Search for the cell housing the specified text and yield its (x, y) center coordinate. 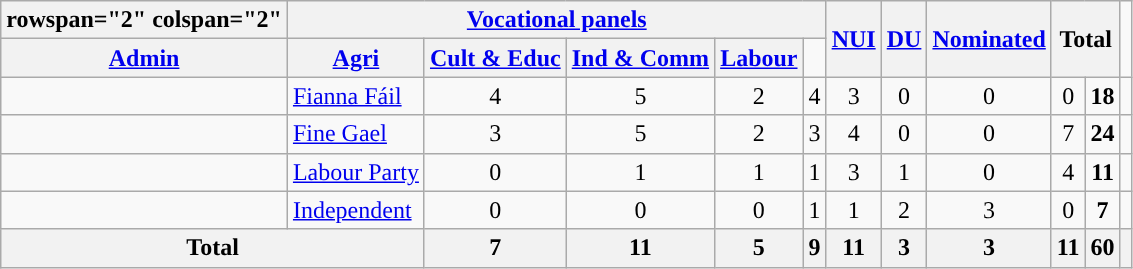
Independent (356, 210)
Labour (759, 58)
Agri (356, 58)
DU (904, 39)
NUI (854, 39)
Ind & Comm (640, 58)
Fine Gael (356, 134)
Vocational panels (556, 20)
18 (1102, 96)
24 (1102, 134)
rowspan="2" colspan="2" (144, 20)
Cult & Educ (495, 58)
Fianna Fáil (356, 96)
Labour Party (356, 172)
Admin (144, 58)
9 (814, 248)
60 (1102, 248)
Nominated (989, 39)
